Locate the cell with the specified text and output its (x, y) center coordinate. 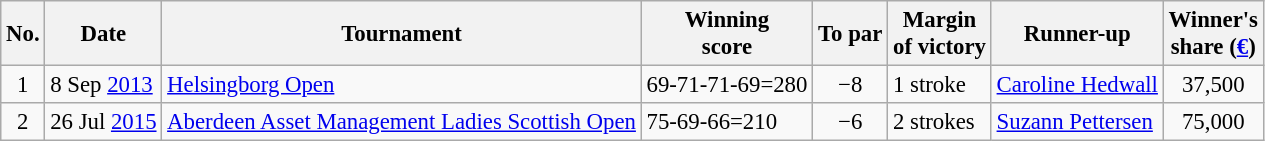
Winner'sshare (€) (1213, 34)
Marginof victory (940, 34)
69-71-71-69=280 (727, 85)
1 (23, 85)
Date (104, 34)
8 Sep 2013 (104, 85)
26 Jul 2015 (104, 122)
Helsingborg Open (402, 85)
−6 (850, 122)
Suzann Pettersen (1077, 122)
No. (23, 34)
2 (23, 122)
75-69-66=210 (727, 122)
Caroline Hedwall (1077, 85)
75,000 (1213, 122)
To par (850, 34)
Winningscore (727, 34)
Tournament (402, 34)
2 strokes (940, 122)
1 stroke (940, 85)
Aberdeen Asset Management Ladies Scottish Open (402, 122)
37,500 (1213, 85)
Runner-up (1077, 34)
−8 (850, 85)
